Output the (x, y) coordinate of the center of the cell containing the given text.  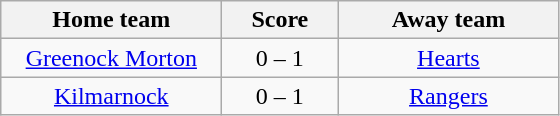
Score (280, 20)
Home team (112, 20)
Kilmarnock (112, 96)
Greenock Morton (112, 58)
Away team (448, 20)
Hearts (448, 58)
Rangers (448, 96)
